Provide the [x, y] coordinate of the cell's center where the given text is located.  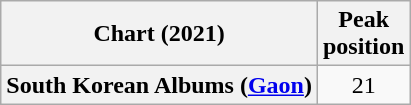
21 [363, 85]
Peakposition [363, 34]
South Korean Albums (Gaon) [160, 85]
Chart (2021) [160, 34]
